Pinpoint the cell where the given text exists, returning its (X, Y) midpoint coordinate. 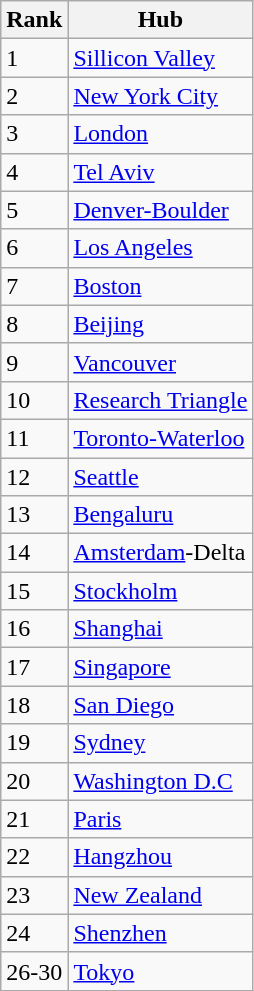
10 (34, 400)
12 (34, 477)
14 (34, 553)
Tokyo (160, 971)
San Diego (160, 705)
9 (34, 362)
11 (34, 438)
Seattle (160, 477)
22 (34, 857)
Hangzhou (160, 857)
Amsterdam-Delta (160, 553)
Tel Aviv (160, 172)
Singapore (160, 667)
Boston (160, 286)
Stockholm (160, 591)
Paris (160, 819)
16 (34, 629)
Rank (34, 20)
New Zealand (160, 895)
New York City (160, 96)
1 (34, 58)
26-30 (34, 971)
Vancouver (160, 362)
Sydney (160, 743)
15 (34, 591)
London (160, 134)
Los Angeles (160, 248)
6 (34, 248)
8 (34, 324)
19 (34, 743)
4 (34, 172)
Research Triangle (160, 400)
Washington D.C (160, 781)
Toronto-Waterloo (160, 438)
17 (34, 667)
21 (34, 819)
Bengaluru (160, 515)
7 (34, 286)
20 (34, 781)
Shanghai (160, 629)
18 (34, 705)
Beijing (160, 324)
2 (34, 96)
Shenzhen (160, 933)
Hub (160, 20)
24 (34, 933)
Denver-Boulder (160, 210)
3 (34, 134)
Sillicon Valley (160, 58)
5 (34, 210)
13 (34, 515)
23 (34, 895)
